Find where the given text appears and provide that cell's center as (X, Y) coordinate. 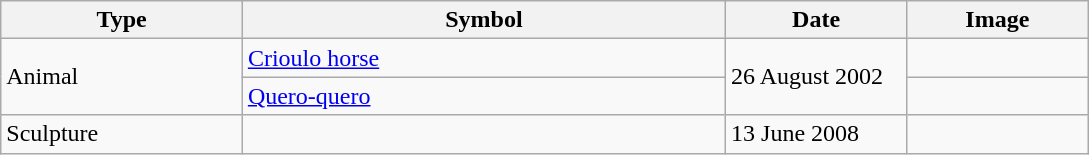
Date (816, 20)
Symbol (484, 20)
Quero-quero (484, 96)
Crioulo horse (484, 58)
13 June 2008 (816, 134)
Type (122, 20)
26 August 2002 (816, 77)
Image (998, 20)
Animal (122, 77)
Sculpture (122, 134)
